Locate the cell with the specified text and output its (X, Y) center coordinate. 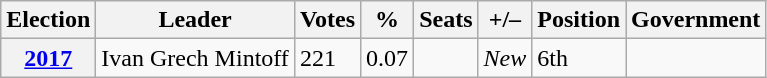
Election (48, 20)
Seats (446, 20)
221 (327, 58)
Leader (196, 20)
0.07 (388, 58)
+/– (505, 20)
% (388, 20)
6th (579, 58)
New (505, 58)
Votes (327, 20)
2017 (48, 58)
Ivan Grech Mintoff (196, 58)
Government (696, 20)
Position (579, 20)
